Capture the cell that displays the provided text and extract its [x, y] central coordinate. 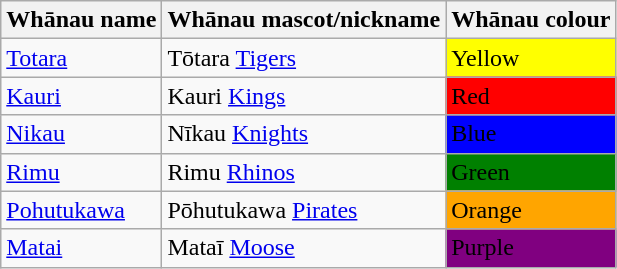
Kauri [82, 96]
Pohutukawa [82, 210]
Purple [531, 248]
Kauri Kings [304, 96]
Red [531, 96]
Whānau name [82, 20]
Blue [531, 134]
Nīkau Knights [304, 134]
Whānau colour [531, 20]
Rimu [82, 172]
Nikau [82, 134]
Whānau mascot/nickname [304, 20]
Tōtara Tigers [304, 58]
Mataī Moose [304, 248]
Totara [82, 58]
Rimu Rhinos [304, 172]
Orange [531, 210]
Green [531, 172]
Yellow [531, 58]
Pōhutukawa Pirates [304, 210]
Matai [82, 248]
